Return [x, y] of the center of cell containing provided text 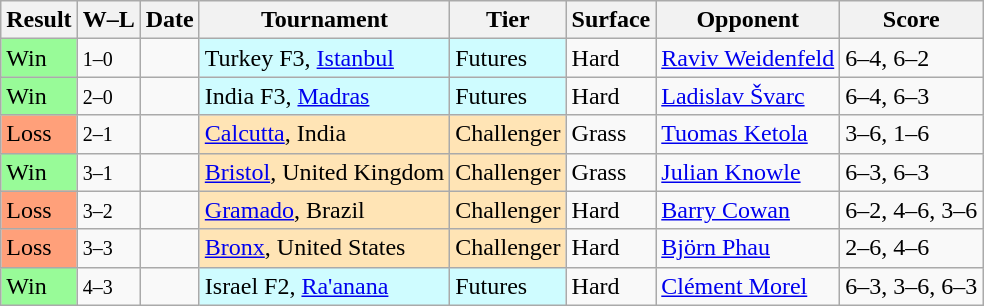
6–3, 3–6, 6–3 [912, 286]
4–3 [108, 286]
Tournament [324, 20]
Julian Knowle [748, 172]
Ladislav Švarc [748, 96]
Tier [508, 20]
2–6, 4–6 [912, 248]
3–2 [108, 210]
2–1 [108, 134]
3–1 [108, 172]
2–0 [108, 96]
India F3, Madras [324, 96]
W–L [108, 20]
Bristol, United Kingdom [324, 172]
6–3, 6–3 [912, 172]
Barry Cowan [748, 210]
Tuomas Ketola [748, 134]
6–4, 6–3 [912, 96]
Result [39, 20]
Calcutta, India [324, 134]
Surface [611, 20]
Raviv Weidenfeld [748, 58]
Opponent [748, 20]
Israel F2, Ra'anana [324, 286]
6–2, 4–6, 3–6 [912, 210]
Score [912, 20]
Gramado, Brazil [324, 210]
3–6, 1–6 [912, 134]
Date [170, 20]
6–4, 6–2 [912, 58]
Clément Morel [748, 286]
Bronx, United States [324, 248]
Turkey F3, Istanbul [324, 58]
1–0 [108, 58]
3–3 [108, 248]
Björn Phau [748, 248]
